For the text-containing cell, return its midpoint in [x, y] coordinate format. 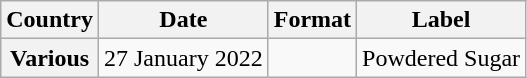
27 January 2022 [183, 58]
Format [312, 20]
Various [50, 58]
Label [442, 20]
Date [183, 20]
Powdered Sugar [442, 58]
Country [50, 20]
